Extract the (x, y) coordinate from the center of the cell holding the provided text.  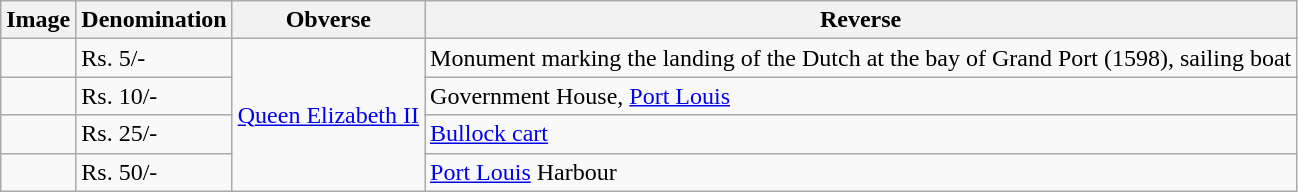
Monument marking the landing of the Dutch at the bay of Grand Port (1598), sailing boat (861, 58)
Image (38, 20)
Reverse (861, 20)
Rs. 50/- (154, 172)
Denomination (154, 20)
Bullock cart (861, 134)
Government House, Port Louis (861, 96)
Queen Elizabeth II (328, 115)
Rs. 5/- (154, 58)
Rs. 10/- (154, 96)
Obverse (328, 20)
Rs. 25/- (154, 134)
Port Louis Harbour (861, 172)
